Search for the cell housing the specified text and yield its [X, Y] center coordinate. 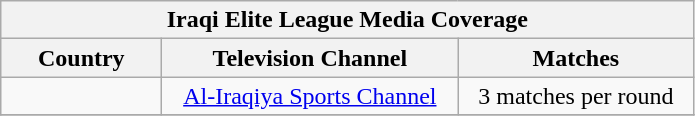
Al-Iraqiya Sports Channel [310, 96]
Iraqi Elite League Media Coverage [348, 20]
Country [82, 58]
Television Channel [310, 58]
Matches [576, 58]
3 matches per round [576, 96]
